Extract the [x, y] coordinate from the center of the cell holding the provided text.  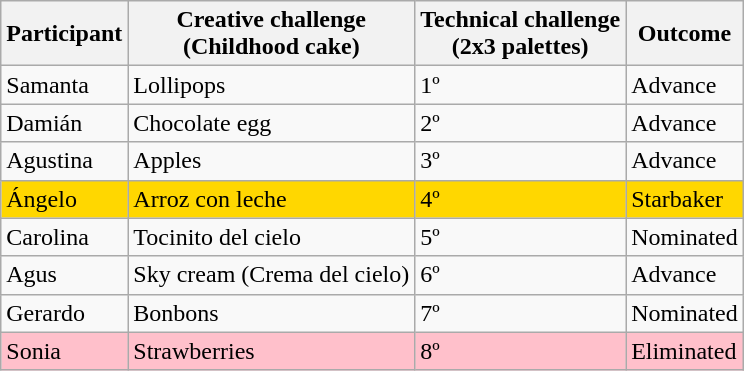
Strawberries [272, 351]
7º [520, 313]
Lollipops [272, 85]
Samanta [64, 85]
Tocinito del cielo [272, 237]
Ángelo [64, 199]
Agustina [64, 161]
Bonbons [272, 313]
Creative challenge(Childhood cake) [272, 34]
Agus [64, 275]
Sonia [64, 351]
2º [520, 123]
6º [520, 275]
Technical challenge(2x3 palettes) [520, 34]
Damián [64, 123]
Carolina [64, 237]
Starbaker [685, 199]
Participant [64, 34]
Chocolate egg [272, 123]
4º [520, 199]
Outcome [685, 34]
1º [520, 85]
Apples [272, 161]
8º [520, 351]
3º [520, 161]
Arroz con leche [272, 199]
Sky cream (Crema del cielo) [272, 275]
Gerardo [64, 313]
Eliminated [685, 351]
5º [520, 237]
